From the cell containing the given text, extract its center point as [x, y] coordinate. 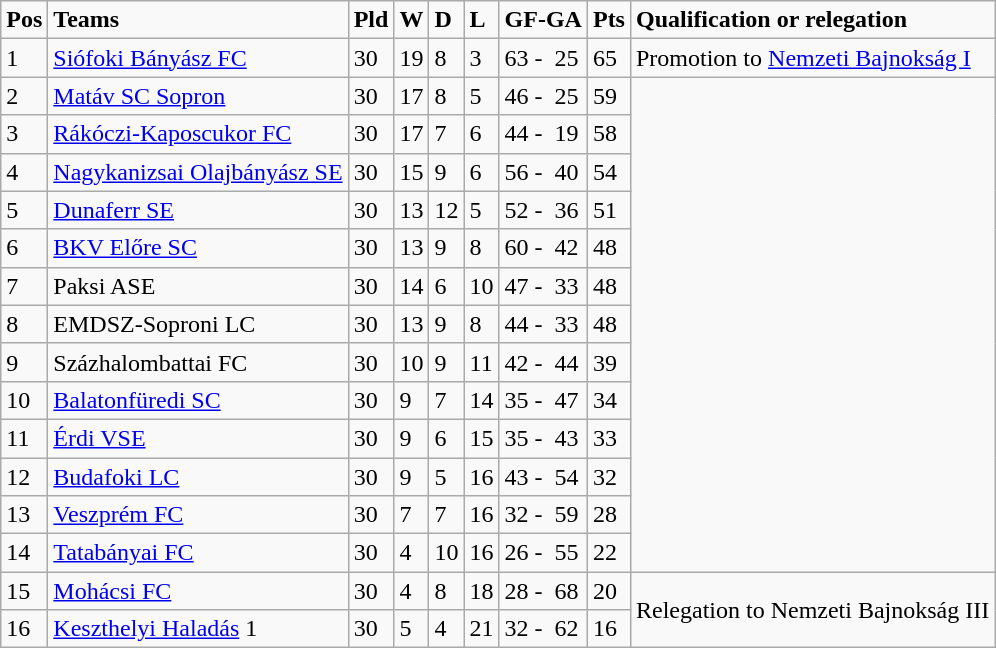
32 - 59 [543, 515]
Balatonfüredi SC [198, 400]
54 [608, 172]
65 [608, 58]
Qualification or relegation [812, 20]
60 - 42 [543, 248]
Tatabányai FC [198, 553]
Dunaferr SE [198, 210]
Relegation to Nemzeti Bajnokság III [812, 610]
32 - 62 [543, 629]
Paksi ASE [198, 286]
BKV Előre SC [198, 248]
26 - 55 [543, 553]
Pos [24, 20]
47 - 33 [543, 286]
46 - 25 [543, 96]
44 - 19 [543, 134]
21 [482, 629]
44 - 33 [543, 324]
Veszprém FC [198, 515]
22 [608, 553]
Matáv SC Sopron [198, 96]
Érdi VSE [198, 438]
28 [608, 515]
Siófoki Bányász FC [198, 58]
51 [608, 210]
Keszthelyi Haladás 1 [198, 629]
58 [608, 134]
Promotion to Nemzeti Bajnokság I [812, 58]
42 - 44 [543, 362]
GF-GA [543, 20]
35 - 43 [543, 438]
W [412, 20]
D [446, 20]
35 - 47 [543, 400]
Nagykanizsai Olajbányász SE [198, 172]
1 [24, 58]
L [482, 20]
39 [608, 362]
Teams [198, 20]
2 [24, 96]
56 - 40 [543, 172]
EMDSZ-Soproni LC [198, 324]
59 [608, 96]
32 [608, 477]
63 - 25 [543, 58]
Százhalombattai FC [198, 362]
Mohácsi FC [198, 591]
Pld [371, 20]
28 - 68 [543, 591]
19 [412, 58]
Budafoki LC [198, 477]
34 [608, 400]
Pts [608, 20]
18 [482, 591]
20 [608, 591]
33 [608, 438]
Rákóczi-Kaposcukor FC [198, 134]
43 - 54 [543, 477]
52 - 36 [543, 210]
